Provide the (x, y) coordinate of the cell's center where the given text is located.  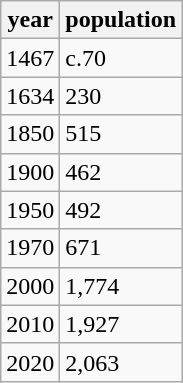
462 (121, 172)
2000 (30, 286)
year (30, 20)
c.70 (121, 58)
230 (121, 96)
1850 (30, 134)
515 (121, 134)
1,927 (121, 324)
1,774 (121, 286)
1950 (30, 210)
2,063 (121, 362)
2010 (30, 324)
1970 (30, 248)
2020 (30, 362)
population (121, 20)
1634 (30, 96)
1900 (30, 172)
492 (121, 210)
1467 (30, 58)
671 (121, 248)
